For the text-containing cell, return its midpoint in [X, Y] coordinate format. 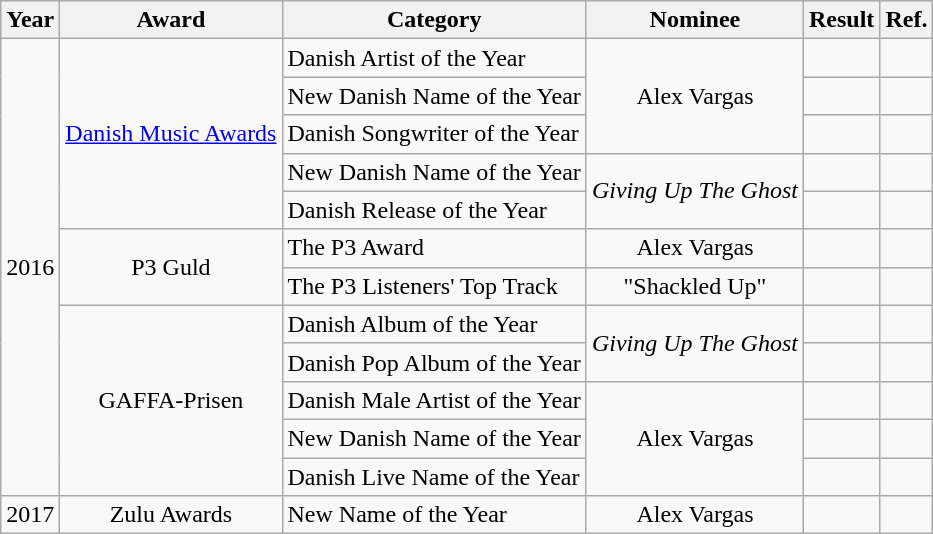
Award [171, 20]
2016 [30, 268]
Danish Release of the Year [434, 210]
Danish Male Artist of the Year [434, 400]
New Name of the Year [434, 515]
Danish Live Name of the Year [434, 477]
"Shackled Up" [694, 286]
Danish Album of the Year [434, 324]
Nominee [694, 20]
Danish Songwriter of the Year [434, 134]
Category [434, 20]
Ref. [906, 20]
The P3 Award [434, 248]
Danish Music Awards [171, 134]
Danish Pop Album of the Year [434, 362]
P3 Guld [171, 267]
Year [30, 20]
Zulu Awards [171, 515]
2017 [30, 515]
GAFFA-Prisen [171, 400]
Danish Artist of the Year [434, 58]
Result [841, 20]
The P3 Listeners' Top Track [434, 286]
